Output the (X, Y) coordinate of the center of the cell containing the given text.  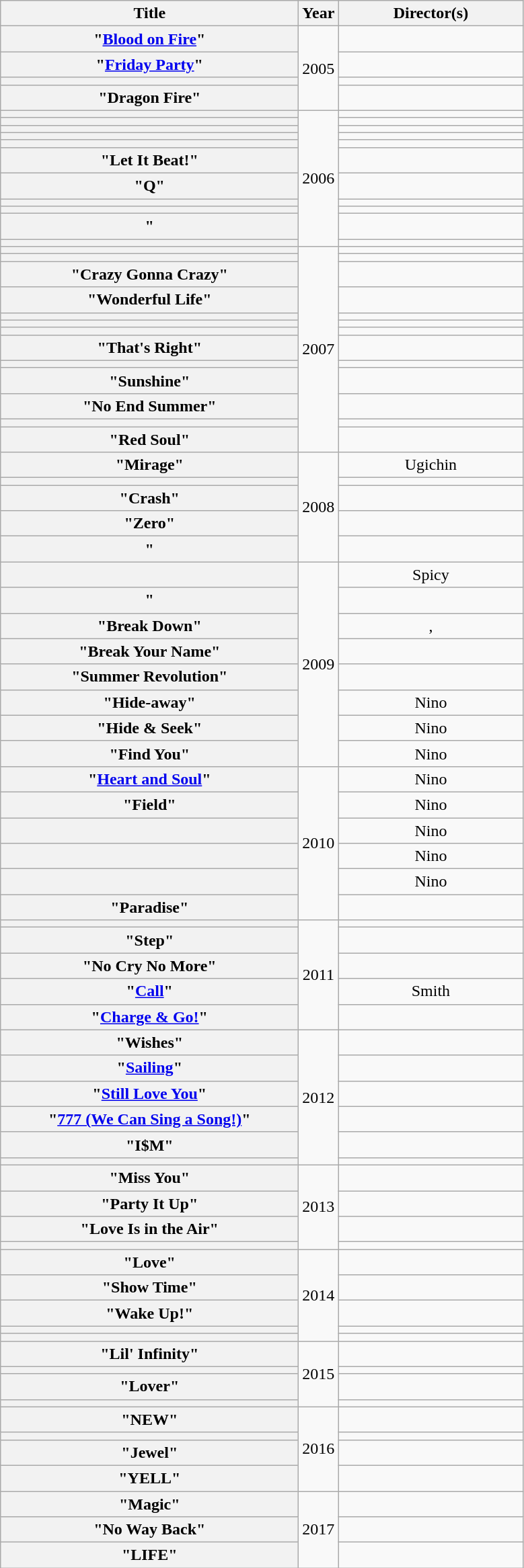
2015 (319, 1374)
"Dragon Fire" (149, 97)
2013 (319, 1207)
"Sunshine" (149, 380)
"YELL" (149, 1478)
"Hide-away" (149, 702)
"Miss You" (149, 1178)
"Show Time" (149, 1288)
"Wishes" (149, 1042)
"Break Your Name" (149, 651)
"Find You" (149, 753)
2012 (319, 1097)
"777 (We Can Sing a Song!)" (149, 1119)
"Heart and Soul" (149, 779)
2010 (319, 843)
"NEW" (149, 1419)
2007 (319, 349)
"That's Right" (149, 347)
"Crazy Gonna Crazy" (149, 274)
"Red Soul" (149, 439)
2016 (319, 1449)
"Friday Party" (149, 65)
2008 (319, 507)
"Let It Beat!" (149, 160)
"Summer Revolution" (149, 677)
"Sailing" (149, 1068)
2006 (319, 179)
"Blood on Fire" (149, 39)
"Paradise" (149, 907)
Title (149, 13)
"Lover" (149, 1387)
2017 (319, 1529)
"Zero" (149, 524)
"Q" (149, 185)
2014 (319, 1295)
"Field" (149, 804)
"I$M" (149, 1145)
"No End Summer" (149, 406)
"Love" (149, 1262)
Ugichin (431, 465)
"Jewel" (149, 1452)
"No Cry No More" (149, 966)
"Party It Up" (149, 1204)
Year (319, 13)
"LIFE" (149, 1555)
, (431, 626)
"Charge & Go!" (149, 1017)
"Wake Up!" (149, 1313)
"Break Down" (149, 626)
"Still Love You" (149, 1094)
"Call" (149, 991)
2011 (319, 975)
"Hide & Seek" (149, 728)
"Crash" (149, 498)
Spicy (431, 575)
Director(s) (431, 13)
2005 (319, 69)
2009 (319, 664)
Smith (431, 991)
"Mirage" (149, 465)
"No Way Back" (149, 1530)
"Wonderful Life" (149, 300)
"Love Is in the Air" (149, 1229)
"Step" (149, 940)
"Magic" (149, 1503)
"Lil' Infinity" (149, 1354)
